Detect which cell encompasses the target text, then output its [X, Y] center coordinate. 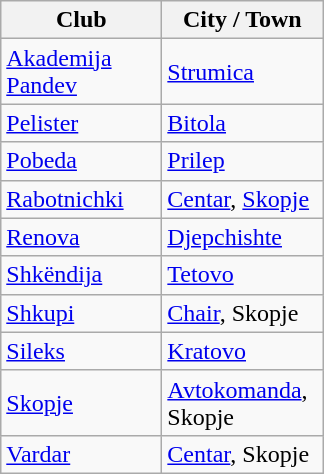
Renova [82, 237]
City / Town [242, 20]
Pelister [82, 123]
Shkëndija [82, 275]
Sileks [82, 351]
Djepchishte [242, 237]
Rabotnichki [82, 199]
Akademija Pandev [82, 72]
Kratovo [242, 351]
Strumica [242, 72]
Bitola [242, 123]
Prilep [242, 161]
Shkupi [82, 313]
Avtokomanda, Skopje [242, 402]
Pobeda [82, 161]
Vardar [82, 454]
Tetovo [242, 275]
Skopje [82, 402]
Chair, Skopje [242, 313]
Club [82, 20]
